Return (X, Y) of the center of cell containing provided text 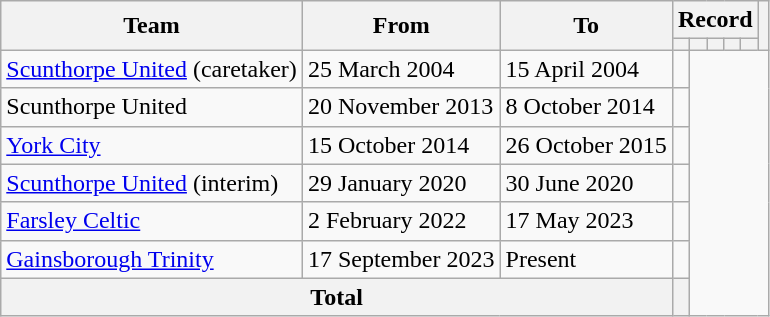
Scunthorpe United (interim) (152, 183)
15 October 2014 (401, 145)
2 February 2022 (401, 221)
29 January 2020 (401, 183)
17 September 2023 (401, 259)
To (586, 26)
Gainsborough Trinity (152, 259)
17 May 2023 (586, 221)
30 June 2020 (586, 183)
Scunthorpe United (caretaker) (152, 69)
From (401, 26)
Present (586, 259)
Total (337, 297)
26 October 2015 (586, 145)
Record (715, 20)
15 April 2004 (586, 69)
Team (152, 26)
Scunthorpe United (152, 107)
20 November 2013 (401, 107)
25 March 2004 (401, 69)
York City (152, 145)
8 October 2014 (586, 107)
Farsley Celtic (152, 221)
